Return the [x, y] coordinate for the center point of the cell that contains the specified text.  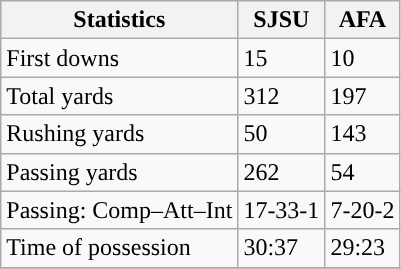
SJSU [282, 20]
17-33-1 [282, 210]
Passing yards [120, 172]
AFA [362, 20]
Time of possession [120, 248]
7-20-2 [362, 210]
Total yards [120, 96]
30:37 [282, 248]
15 [282, 58]
50 [282, 134]
First downs [120, 58]
10 [362, 58]
197 [362, 96]
143 [362, 134]
Statistics [120, 20]
Rushing yards [120, 134]
312 [282, 96]
54 [362, 172]
262 [282, 172]
29:23 [362, 248]
Passing: Comp–Att–Int [120, 210]
